From the cell containing the given text, extract its center point as [x, y] coordinate. 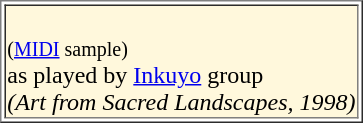
(MIDI sample)as played by Inkuyo group(Art from Sacred Landscapes, 1998) [181, 61]
